Provide the (x, y) coordinate of the cell's center where the given text is located.  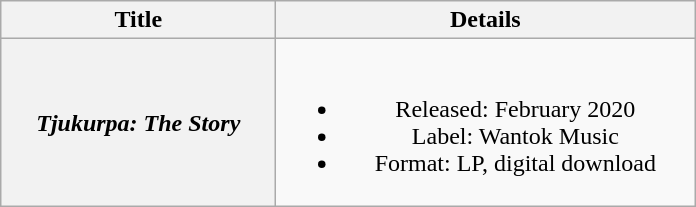
Released: February 2020Label: Wantok MusicFormat: LP, digital download (486, 122)
Title (138, 20)
Tjukurpa: The Story (138, 122)
Details (486, 20)
